Identify which cell holds the provided text, then report its (x, y) central coordinate. 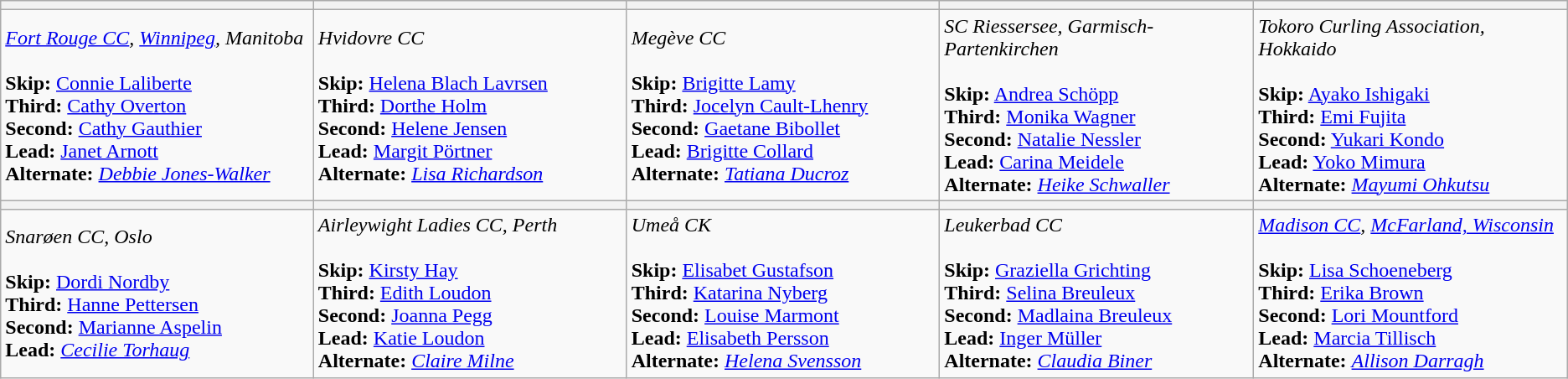
Leukerbad CC Skip: Graziella Grichting Third: Selina Breuleux Second: Madlaina Breuleux Lead: Inger Müller Alternate: Claudia Biner (1097, 293)
Hvidovre CC Skip: Helena Blach Lavrsen Third: Dorthe Holm Second: Helene Jensen Lead: Margit Pörtner Alternate: Lisa Richardson (470, 106)
Madison CC, McFarland, WisconsinSkip: Lisa Schoeneberg Third: Erika Brown Second: Lori Mountford Lead: Marcia Tillisch Alternate: Allison Darragh (1411, 293)
Snarøen CC, Oslo Skip: Dordi Nordby Third: Hanne Pettersen Second: Marianne Aspelin Lead: Cecilie Torhaug (157, 293)
Umeå CK Skip: Elisabet Gustafson Third: Katarina Nyberg Second: Louise Marmont Lead: Elisabeth Persson Alternate: Helena Svensson (783, 293)
Airleywight Ladies CC, Perth Skip: Kirsty Hay Third: Edith Loudon Second: Joanna Pegg Lead: Katie Loudon Alternate: Claire Milne (470, 293)
Megève CC Skip: Brigitte Lamy Third: Jocelyn Cault-Lhenry Second: Gaetane Bibollet Lead: Brigitte Collard Alternate: Tatiana Ducroz (783, 106)
Tokoro Curling Association, Hokkaido Skip: Ayako Ishigaki Third: Emi Fujita Second: Yukari Kondo Lead: Yoko Mimura Alternate: Mayumi Ohkutsu (1411, 106)
